For the text-containing cell, return its midpoint in (X, Y) coordinate format. 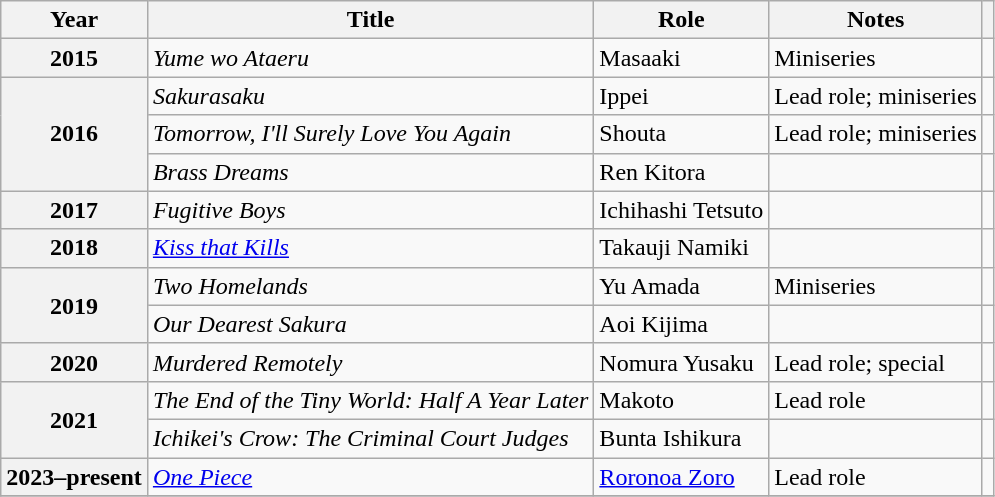
Masaaki (682, 58)
Ichihashi Tetsuto (682, 210)
2023–present (74, 477)
Notes (876, 20)
Roronoa Zoro (682, 477)
Makoto (682, 400)
2017 (74, 210)
Ichikei's Crow: The Criminal Court Judges (370, 438)
Yu Amada (682, 286)
2015 (74, 58)
Takauji Namiki (682, 248)
Murdered Remotely (370, 362)
2019 (74, 305)
One Piece (370, 477)
2018 (74, 248)
Ippei (682, 96)
Title (370, 20)
Our Dearest Sakura (370, 324)
Aoi Kijima (682, 324)
Tomorrow, I'll Surely Love You Again (370, 134)
Shouta (682, 134)
Lead role; special (876, 362)
2016 (74, 134)
Yume wo Ataeru (370, 58)
Brass Dreams (370, 172)
2020 (74, 362)
Role (682, 20)
Two Homelands (370, 286)
Bunta Ishikura (682, 438)
Fugitive Boys (370, 210)
Ren Kitora (682, 172)
Nomura Yusaku (682, 362)
2021 (74, 419)
Year (74, 20)
The End of the Tiny World: Half A Year Later (370, 400)
Kiss that Kills (370, 248)
Sakurasaku (370, 96)
